For the text-containing cell, return its midpoint in (x, y) coordinate format. 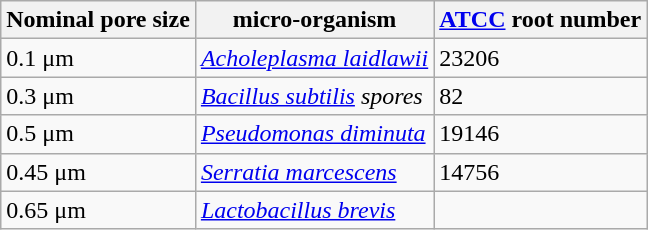
14756 (540, 172)
ATCC root number (540, 20)
micro-organism (314, 20)
0.5 μm (98, 134)
Bacillus subtilis spores (314, 96)
Serratia marcescens (314, 172)
0.65 μm (98, 210)
Acholeplasma laidlawii (314, 58)
82 (540, 96)
Pseudomonas diminuta (314, 134)
0.45 μm (98, 172)
19146 (540, 134)
Nominal pore size (98, 20)
0.3 μm (98, 96)
23206 (540, 58)
Lactobacillus brevis (314, 210)
0.1 μm (98, 58)
